Locate the cell with the specified text and output its [X, Y] center coordinate. 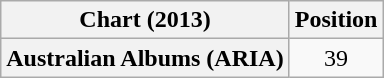
39 [336, 58]
Position [336, 20]
Chart (2013) [145, 20]
Australian Albums (ARIA) [145, 58]
